For the text-containing cell, return its midpoint in [x, y] coordinate format. 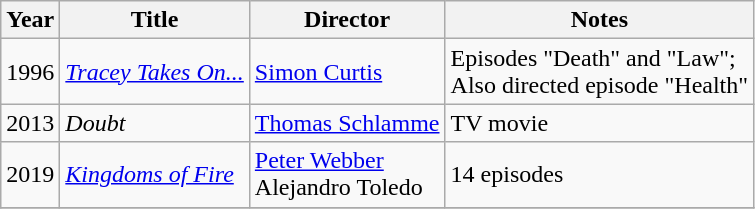
Episodes "Death" and "Law";Also directed episode "Health" [600, 72]
TV movie [600, 123]
Doubt [155, 123]
Notes [600, 20]
Year [30, 20]
1996 [30, 72]
2019 [30, 174]
2013 [30, 123]
Kingdoms of Fire [155, 174]
14 episodes [600, 174]
Peter WebberAlejandro Toledo [347, 174]
Title [155, 20]
Tracey Takes On... [155, 72]
Director [347, 20]
Thomas Schlamme [347, 123]
Simon Curtis [347, 72]
